Return [X, Y] of the center of cell containing provided text 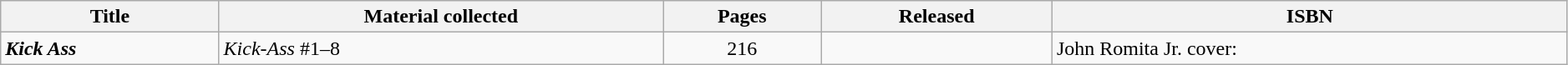
Title [110, 17]
Pages [742, 17]
John Romita Jr. cover: [1310, 48]
Released [936, 17]
Material collected [441, 17]
ISBN [1310, 17]
Kick Ass [110, 48]
216 [742, 48]
Kick-Ass #1–8 [441, 48]
